Return (X, Y) of the center of cell containing provided text 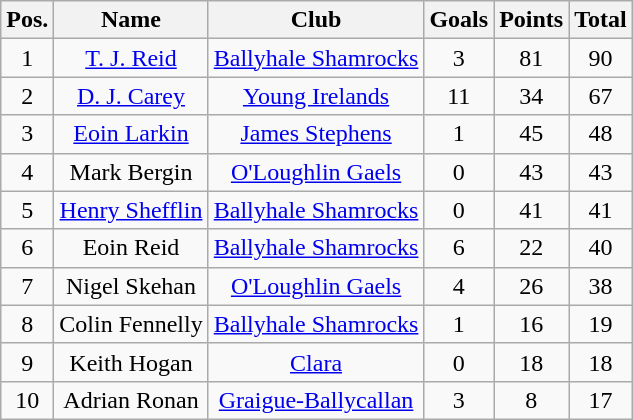
Colin Fennelly (131, 324)
45 (532, 134)
Name (131, 20)
Clara (316, 362)
Total (601, 20)
9 (28, 362)
22 (532, 248)
67 (601, 96)
Young Irelands (316, 96)
Club (316, 20)
Adrian Ronan (131, 400)
10 (28, 400)
38 (601, 286)
17 (601, 400)
26 (532, 286)
48 (601, 134)
81 (532, 58)
Nigel Skehan (131, 286)
Eoin Larkin (131, 134)
Pos. (28, 20)
34 (532, 96)
Eoin Reid (131, 248)
T. J. Reid (131, 58)
Points (532, 20)
90 (601, 58)
16 (532, 324)
2 (28, 96)
19 (601, 324)
11 (459, 96)
5 (28, 210)
D. J. Carey (131, 96)
Goals (459, 20)
40 (601, 248)
Mark Bergin (131, 172)
James Stephens (316, 134)
Keith Hogan (131, 362)
7 (28, 286)
Graigue-Ballycallan (316, 400)
Henry Shefflin (131, 210)
